Return (x, y) of the center of cell containing provided text 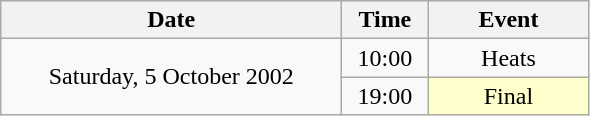
Event (508, 20)
10:00 (385, 58)
Saturday, 5 October 2002 (172, 77)
Time (385, 20)
Date (172, 20)
Final (508, 96)
19:00 (385, 96)
Heats (508, 58)
